Return the (X, Y) coordinate for the center point of the cell that contains the specified text.  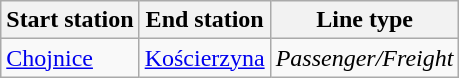
End station (204, 20)
Chojnice (70, 58)
Kościerzyna (204, 58)
Passenger/Freight (364, 58)
Line type (364, 20)
Start station (70, 20)
